Return the [x, y] coordinate for the center point of the cell that contains the specified text.  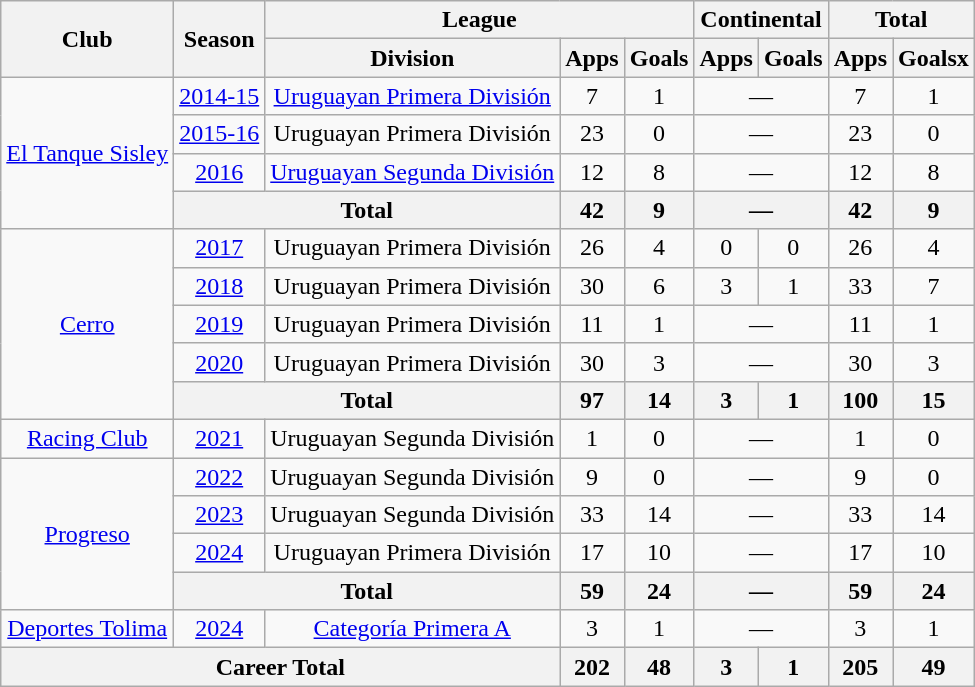
Continental [761, 20]
Goalsx [934, 58]
48 [659, 667]
League [480, 20]
Cerro [88, 324]
100 [860, 400]
Deportes Tolima [88, 629]
2019 [220, 324]
6 [659, 286]
Division [412, 58]
Categoría Primera A [412, 629]
2023 [220, 515]
2022 [220, 477]
Career Total [280, 667]
2015-16 [220, 134]
202 [592, 667]
2017 [220, 248]
Club [88, 39]
2021 [220, 438]
2016 [220, 172]
2020 [220, 362]
97 [592, 400]
Season [220, 39]
2018 [220, 286]
Progreso [88, 534]
49 [934, 667]
15 [934, 400]
El Tanque Sisley [88, 153]
2014-15 [220, 96]
205 [860, 667]
Racing Club [88, 438]
